For the text-containing cell, return its midpoint in [x, y] coordinate format. 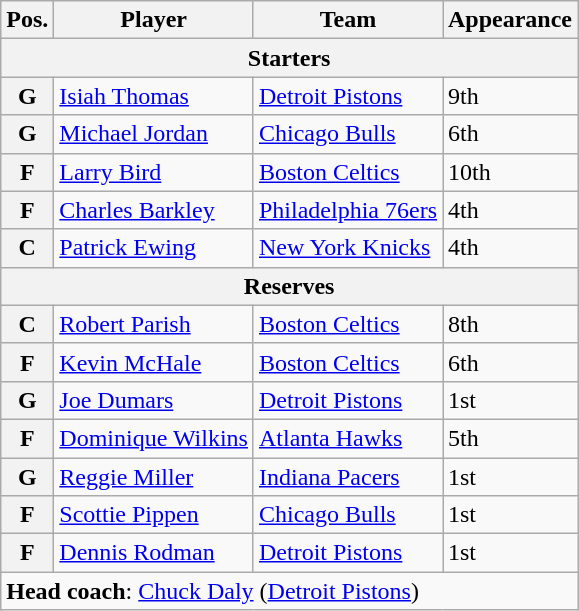
Starters [290, 58]
Indiana Pacers [348, 477]
9th [510, 96]
Larry Bird [154, 172]
Atlanta Hawks [348, 438]
10th [510, 172]
Appearance [510, 20]
Pos. [28, 20]
New York Knicks [348, 248]
Head coach: Chuck Daly (Detroit Pistons) [290, 591]
Reserves [290, 286]
Reggie Miller [154, 477]
Robert Parish [154, 324]
Team [348, 20]
Kevin McHale [154, 362]
Michael Jordan [154, 134]
Scottie Pippen [154, 515]
Dominique Wilkins [154, 438]
Patrick Ewing [154, 248]
5th [510, 438]
Joe Dumars [154, 400]
Charles Barkley [154, 210]
8th [510, 324]
Philadelphia 76ers [348, 210]
Player [154, 20]
Dennis Rodman [154, 553]
Isiah Thomas [154, 96]
